Provide the (X, Y) coordinate of the cell's center where the given text is located.  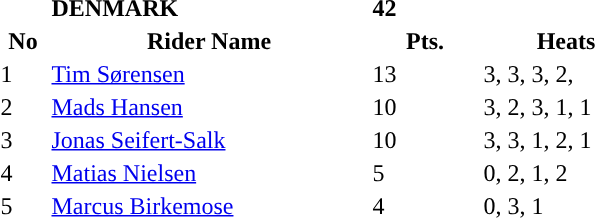
Jonas Seifert-Salk (209, 140)
Pts. (425, 41)
Rider Name (209, 41)
Tim Sørensen (209, 74)
5 (425, 173)
Matias Nielsen (209, 173)
13 (425, 74)
Mads Hansen (209, 107)
